Return (X, Y) of the center of cell containing provided text 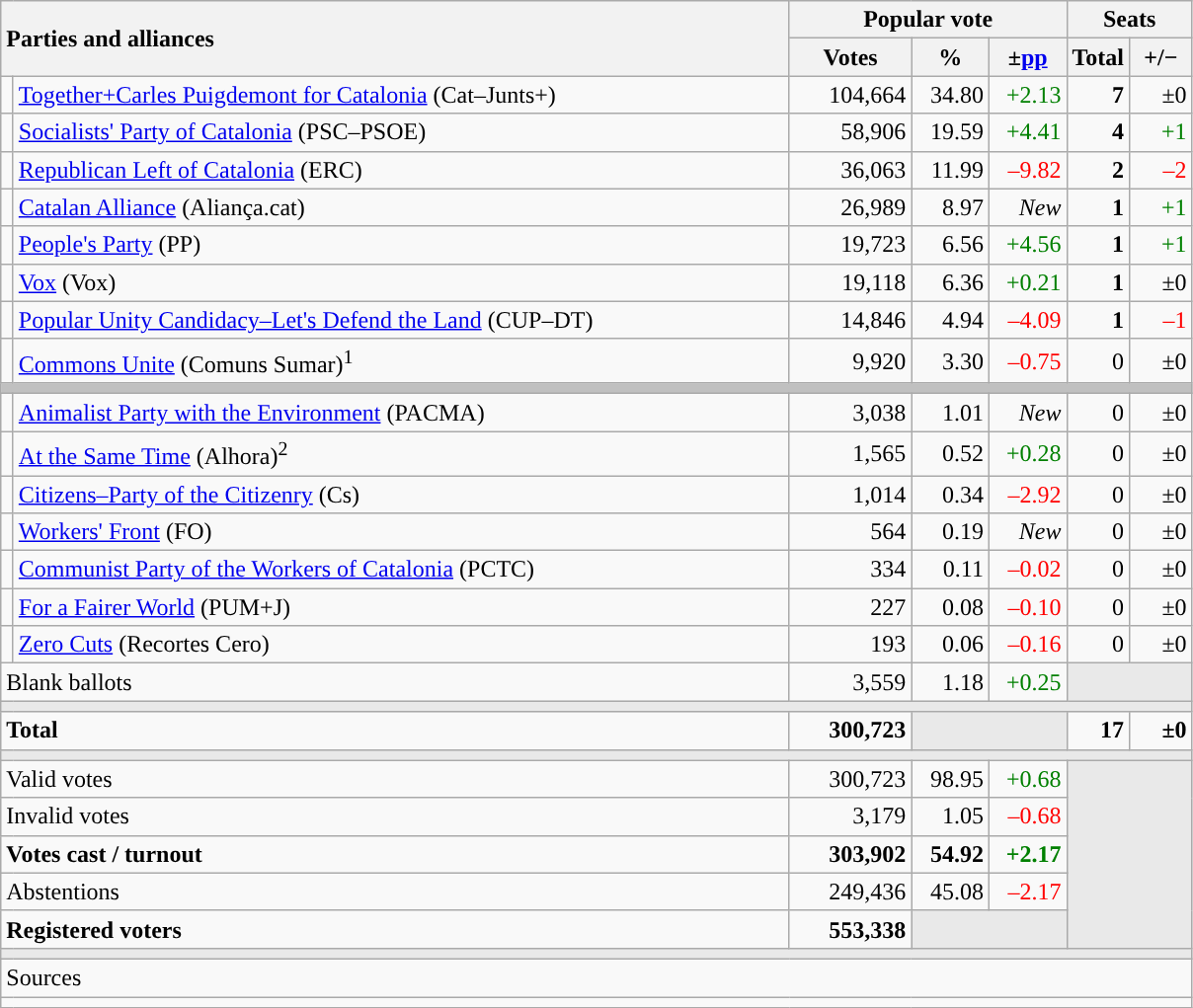
193 (850, 645)
34.80 (950, 95)
249,436 (850, 892)
19.59 (950, 132)
3.30 (950, 361)
564 (850, 532)
0.08 (950, 607)
Abstentions (395, 892)
3,559 (850, 682)
Registered voters (395, 929)
+/− (1161, 57)
Republican Left of Catalonia (ERC) (401, 170)
Citizens–Party of the Citizenry (Cs) (401, 495)
19,118 (850, 282)
227 (850, 607)
19,723 (850, 245)
45.08 (950, 892)
Animalist Party with the Environment (PACMA) (401, 413)
+0.28 (1027, 454)
+0.21 (1027, 282)
9,920 (850, 361)
Commons Unite (Comuns Sumar)1 (401, 361)
For a Fairer World (PUM+J) (401, 607)
7 (1098, 95)
People's Party (PP) (401, 245)
6.36 (950, 282)
–0.02 (1027, 570)
0.52 (950, 454)
Vox (Vox) (401, 282)
Votes cast / turnout (395, 854)
+0.68 (1027, 779)
Workers' Front (FO) (401, 532)
Popular Unity Candidacy–Let's Defend the Land (CUP–DT) (401, 320)
Seats (1130, 20)
26,989 (850, 207)
Zero Cuts (Recortes Cero) (401, 645)
0.06 (950, 645)
4 (1098, 132)
+2.13 (1027, 95)
Valid votes (395, 779)
+0.25 (1027, 682)
54.92 (950, 854)
3,038 (850, 413)
Blank ballots (395, 682)
–4.09 (1027, 320)
1.18 (950, 682)
–2.17 (1027, 892)
334 (850, 570)
+2.17 (1027, 854)
1.01 (950, 413)
17 (1098, 731)
553,338 (850, 929)
–0.16 (1027, 645)
Sources (596, 977)
104,664 (850, 95)
1,014 (850, 495)
14,846 (850, 320)
3,179 (850, 816)
–9.82 (1027, 170)
1.05 (950, 816)
0.11 (950, 570)
Communist Party of the Workers of Catalonia (PCTC) (401, 570)
–0.75 (1027, 361)
Votes (850, 57)
% (950, 57)
Popular vote (928, 20)
Invalid votes (395, 816)
Socialists' Party of Catalonia (PSC–PSOE) (401, 132)
8.97 (950, 207)
±pp (1027, 57)
+4.41 (1027, 132)
6.56 (950, 245)
1,565 (850, 454)
–1 (1161, 320)
–0.68 (1027, 816)
4.94 (950, 320)
0.34 (950, 495)
At the Same Time (Alhora)2 (401, 454)
–2.92 (1027, 495)
0.19 (950, 532)
58,906 (850, 132)
Together+Carles Puigdemont for Catalonia (Cat–Junts+) (401, 95)
2 (1098, 170)
+4.56 (1027, 245)
98.95 (950, 779)
–0.10 (1027, 607)
Catalan Alliance (Aliança.cat) (401, 207)
–2 (1161, 170)
Parties and alliances (395, 39)
36,063 (850, 170)
303,902 (850, 854)
11.99 (950, 170)
